Pinpoint the cell where the given text exists, returning its (x, y) midpoint coordinate. 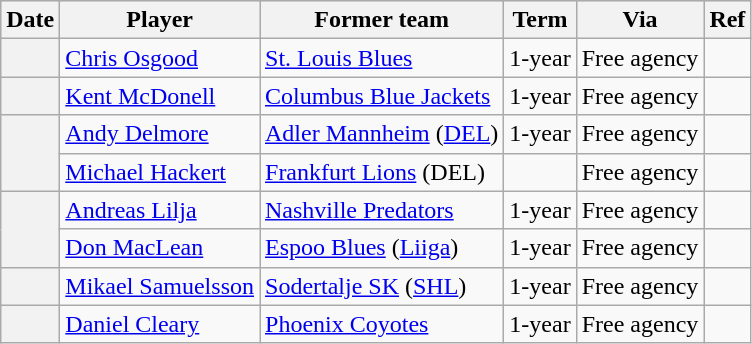
Andy Delmore (160, 134)
Kent McDonell (160, 96)
Via (640, 20)
Date (30, 20)
Ref (728, 20)
Daniel Cleary (160, 324)
Phoenix Coyotes (382, 324)
Espoo Blues (Liiga) (382, 248)
St. Louis Blues (382, 58)
Andreas Lilja (160, 210)
Frankfurt Lions (DEL) (382, 172)
Term (540, 20)
Adler Mannheim (DEL) (382, 134)
Michael Hackert (160, 172)
Chris Osgood (160, 58)
Mikael Samuelsson (160, 286)
Don MacLean (160, 248)
Sodertalje SK (SHL) (382, 286)
Columbus Blue Jackets (382, 96)
Nashville Predators (382, 210)
Player (160, 20)
Former team (382, 20)
